Return the (X, Y) coordinate for the center point of the cell that contains the specified text.  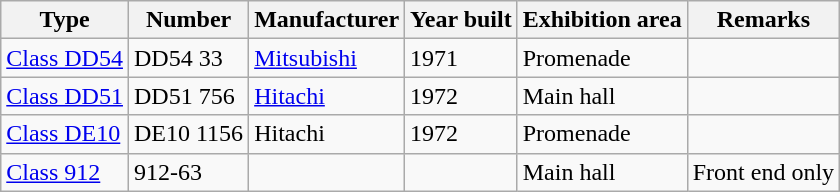
DD54 33 (188, 58)
912-63 (188, 172)
Class 912 (65, 172)
1971 (462, 58)
Manufacturer (327, 20)
Class DD54 (65, 58)
Remarks (763, 20)
Exhibition area (602, 20)
Year built (462, 20)
DD51 756 (188, 96)
Number (188, 20)
Class DE10 (65, 134)
Front end only (763, 172)
DE10 1156 (188, 134)
Type (65, 20)
Class DD51 (65, 96)
Mitsubishi (327, 58)
